Return the [X, Y] coordinate for the center point of the cell that contains the specified text.  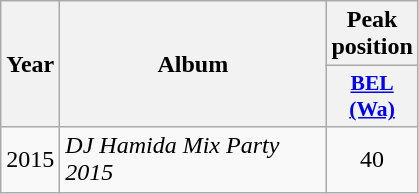
Year [30, 64]
Album [193, 64]
BEL (Wa) [372, 96]
2015 [30, 160]
DJ Hamida Mix Party 2015 [193, 160]
Peak position [372, 34]
40 [372, 160]
